Find where the given text appears and provide that cell's center as (x, y) coordinate. 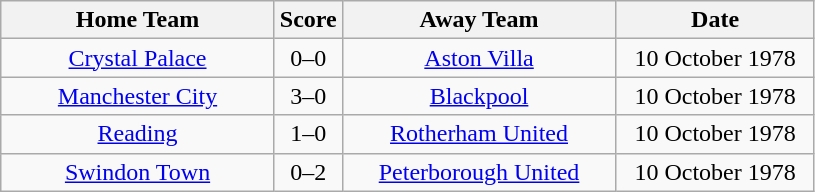
Peterborough United (479, 172)
3–0 (308, 96)
Home Team (138, 20)
1–0 (308, 134)
Rotherham United (479, 134)
Score (308, 20)
Reading (138, 134)
0–2 (308, 172)
Aston Villa (479, 58)
Manchester City (138, 96)
Blackpool (479, 96)
0–0 (308, 58)
Date (716, 20)
Swindon Town (138, 172)
Away Team (479, 20)
Crystal Palace (138, 58)
